Detect which cell encompasses the target text, then output its (x, y) center coordinate. 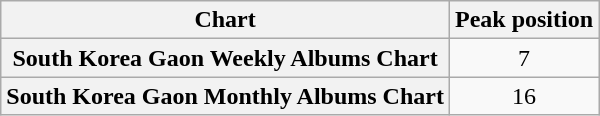
South Korea Gaon Monthly Albums Chart (226, 96)
Peak position (524, 20)
Chart (226, 20)
16 (524, 96)
7 (524, 58)
South Korea Gaon Weekly Albums Chart (226, 58)
